Pinpoint the cell where the given text exists, returning its (X, Y) midpoint coordinate. 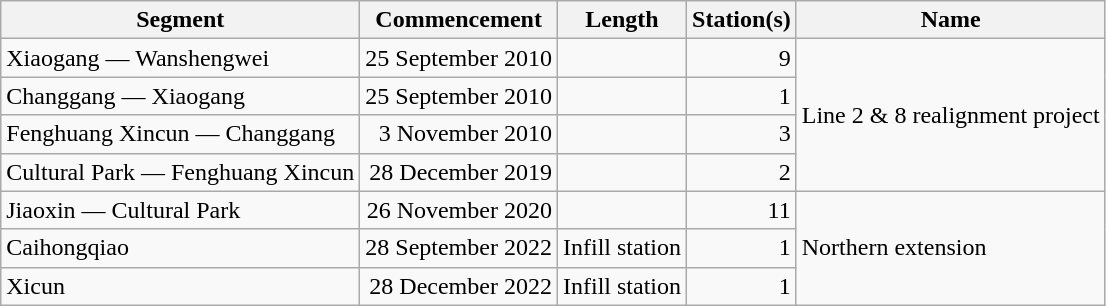
28 December 2019 (459, 172)
Fenghuang Xincun — Changgang (180, 134)
9 (742, 58)
Name (950, 20)
Xicun (180, 286)
Segment (180, 20)
11 (742, 210)
28 September 2022 (459, 248)
3 (742, 134)
Northern extension (950, 248)
2 (742, 172)
Changgang — Xiaogang (180, 96)
Commencement (459, 20)
3 November 2010 (459, 134)
Line 2 & 8 realignment project (950, 115)
Station(s) (742, 20)
Length (622, 20)
28 December 2022 (459, 286)
Cultural Park — Fenghuang Xincun (180, 172)
Caihongqiao (180, 248)
26 November 2020 (459, 210)
Xiaogang — Wanshengwei (180, 58)
Jiaoxin — Cultural Park (180, 210)
